From the cell containing the given text, extract its center point as (X, Y) coordinate. 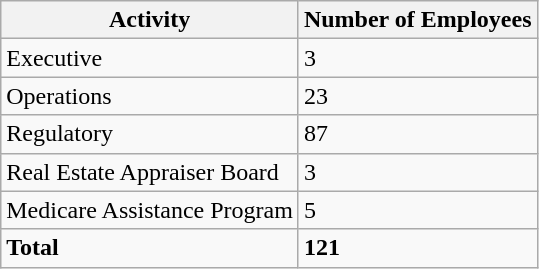
Medicare Assistance Program (150, 210)
121 (418, 248)
Activity (150, 20)
Total (150, 248)
Regulatory (150, 134)
Executive (150, 58)
Number of Employees (418, 20)
Operations (150, 96)
23 (418, 96)
5 (418, 210)
87 (418, 134)
Real Estate Appraiser Board (150, 172)
